Return (x, y) of the center of cell containing provided text 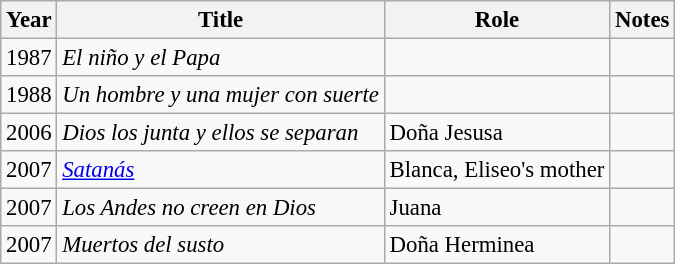
Dios los junta y ellos se separan (220, 133)
Muertos del susto (220, 245)
Blanca, Eliseo's mother (496, 170)
Un hombre y una mujer con suerte (220, 95)
Doña Herminea (496, 245)
Role (496, 20)
Doña Jesusa (496, 133)
El niño y el Papa (220, 58)
Year (29, 20)
Notes (642, 20)
1988 (29, 95)
Satanás (220, 170)
Juana (496, 208)
Los Andes no creen en Dios (220, 208)
1987 (29, 58)
2006 (29, 133)
Title (220, 20)
